Find where the given text appears and provide that cell's center as [x, y] coordinate. 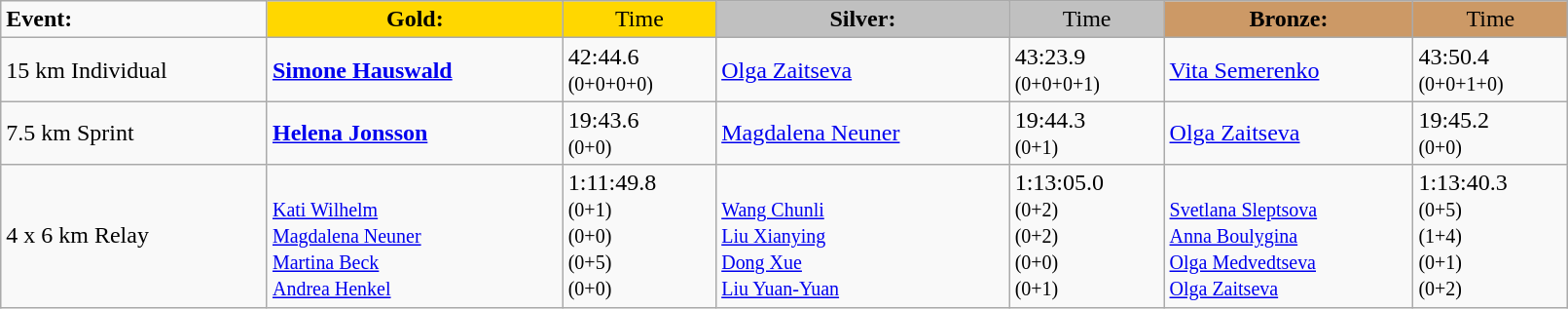
Bronze: [1289, 19]
Silver: [863, 19]
Simone Hauswald [415, 70]
43:50.4 (0+0+1+0) [1491, 70]
Svetlana SleptsovaAnna BoulyginaOlga MedvedtsevaOlga Zaitseva [1289, 236]
Wang ChunliLiu XianyingDong XueLiu Yuan-Yuan [863, 236]
1:13:05.0(0+2)(0+2)(0+0)(0+1) [1086, 236]
Event: [134, 19]
1:11:49.8(0+1)(0+0)(0+5)(0+0) [638, 236]
7.5 km Sprint [134, 133]
Gold: [415, 19]
19:43.6(0+0) [638, 133]
Kati WilhelmMagdalena NeunerMartina BeckAndrea Henkel [415, 236]
19:44.3(0+1) [1086, 133]
Helena Jonsson [415, 133]
4 x 6 km Relay [134, 236]
43:23.9 (0+0+0+1) [1086, 70]
42:44.6(0+0+0+0) [638, 70]
19:45.2(0+0) [1491, 133]
15 km Individual [134, 70]
Magdalena Neuner [863, 133]
1:13:40.3(0+5)(1+4)(0+1)(0+2) [1491, 236]
Vita Semerenko [1289, 70]
